Provide the [x, y] coordinate of the cell's center where the given text is located.  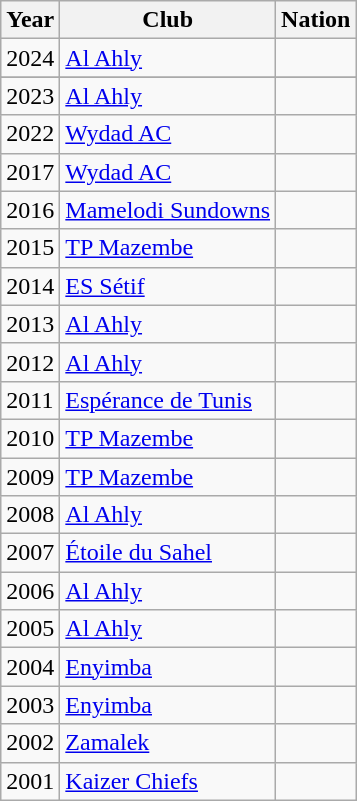
2015 [30, 248]
Mamelodi Sundowns [168, 210]
2011 [30, 400]
Year [30, 20]
2003 [30, 705]
2005 [30, 629]
2014 [30, 286]
2024 [30, 58]
Espérance de Tunis [168, 400]
Club [168, 20]
2009 [30, 477]
2008 [30, 515]
2016 [30, 210]
2012 [30, 362]
2022 [30, 134]
2007 [30, 553]
ES Sétif [168, 286]
2004 [30, 667]
2010 [30, 438]
2013 [30, 324]
Étoile du Sahel [168, 553]
2001 [30, 781]
2017 [30, 172]
2006 [30, 591]
2023 [30, 96]
Kaizer Chiefs [168, 781]
2002 [30, 743]
Nation [316, 20]
Zamalek [168, 743]
